Return the [X, Y] coordinate for the center point of the cell that contains the specified text.  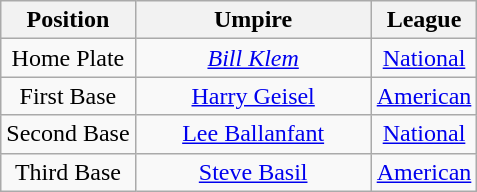
Home Plate [68, 58]
First Base [68, 96]
Harry Geisel [253, 96]
Third Base [68, 172]
Lee Ballanfant [253, 134]
Steve Basil [253, 172]
Bill Klem [253, 58]
Second Base [68, 134]
League [424, 20]
Position [68, 20]
Umpire [253, 20]
